Output the (x, y) coordinate of the center of the cell containing the given text.  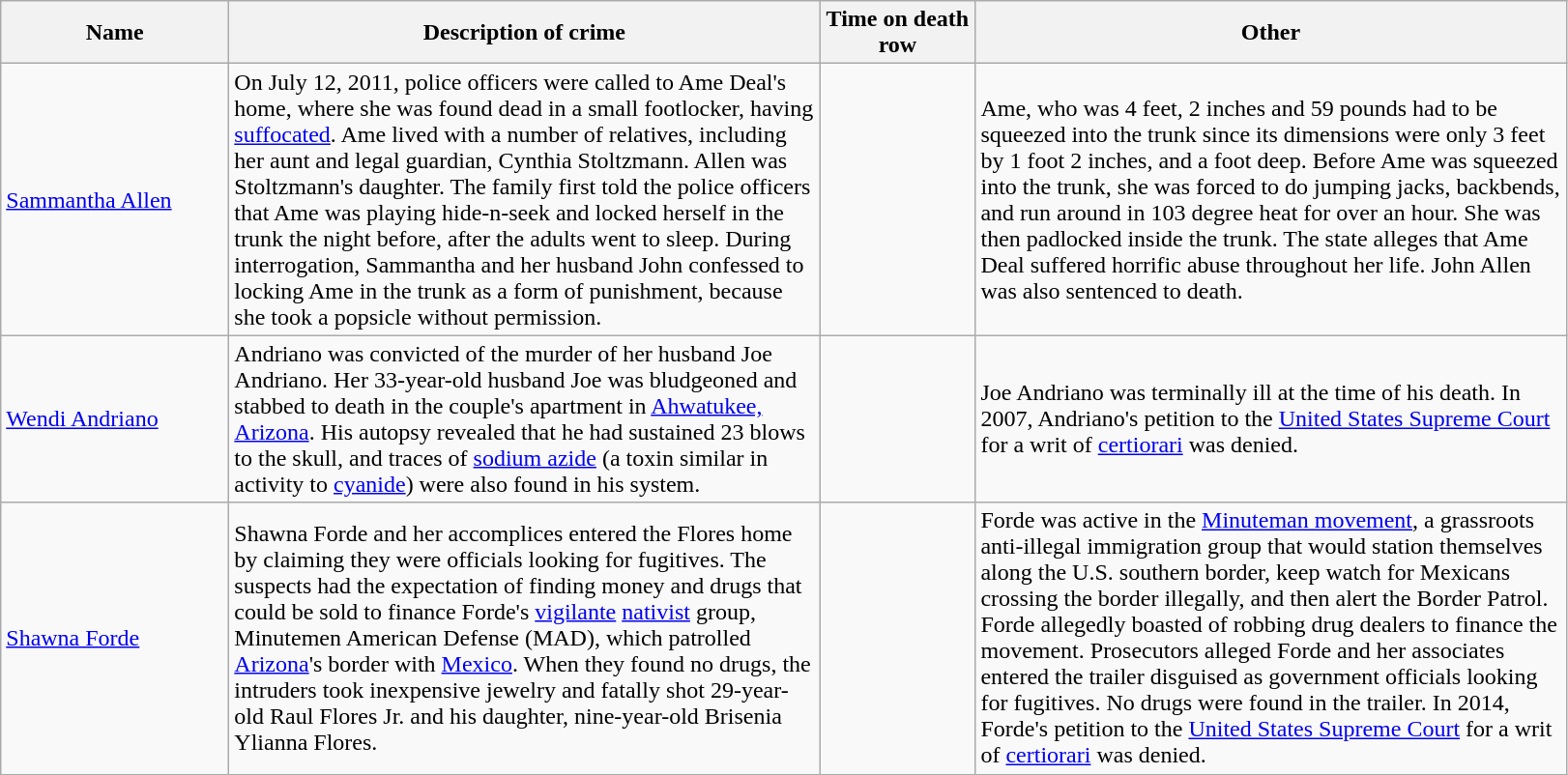
Shawna Forde (115, 638)
Name (115, 33)
Other (1270, 33)
Wendi Andriano (115, 419)
Description of crime (524, 33)
Time on death row (897, 33)
Sammantha Allen (115, 199)
